Find where the given text appears and provide that cell's center as (X, Y) coordinate. 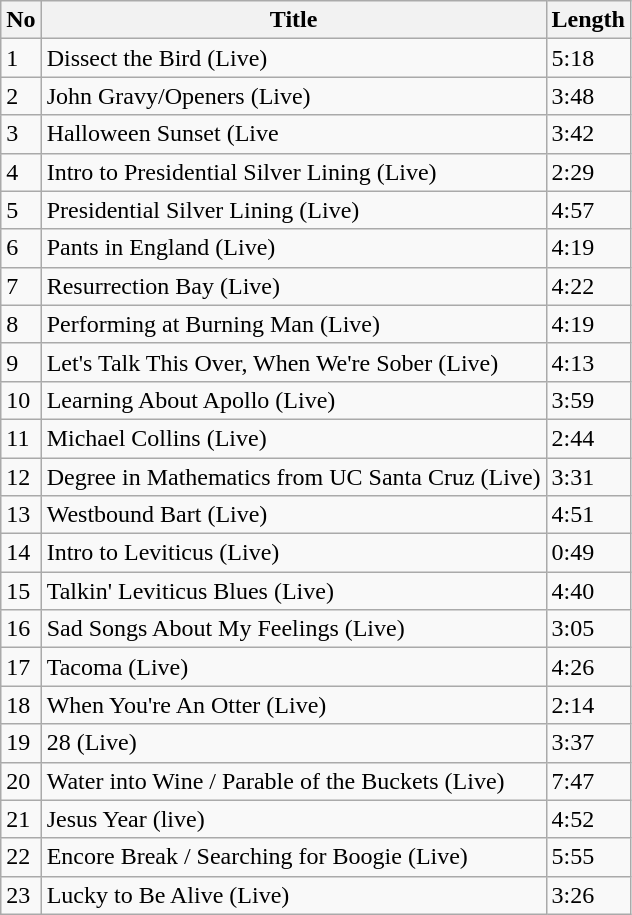
Encore Break / Searching for Boogie (Live) (294, 857)
Intro to Presidential Silver Lining (Live) (294, 172)
9 (21, 362)
22 (21, 857)
Sad Songs About My Feelings (Live) (294, 629)
Water into Wine / Parable of the Buckets (Live) (294, 781)
8 (21, 324)
7:47 (588, 781)
4:57 (588, 210)
3 (21, 134)
0:49 (588, 553)
2 (21, 96)
Westbound Bart (Live) (294, 515)
4:26 (588, 667)
Degree in Mathematics from UC Santa Cruz (Live) (294, 477)
4 (21, 172)
Let's Talk This Over, When We're Sober (Live) (294, 362)
20 (21, 781)
Dissect the Bird (Live) (294, 58)
3:31 (588, 477)
Length (588, 20)
Lucky to Be Alive (Live) (294, 895)
2:44 (588, 438)
Pants in England (Live) (294, 248)
19 (21, 743)
4:52 (588, 819)
14 (21, 553)
Resurrection Bay (Live) (294, 286)
3:26 (588, 895)
Performing at Burning Man (Live) (294, 324)
5:55 (588, 857)
5 (21, 210)
Talkin' Leviticus Blues (Live) (294, 591)
4:51 (588, 515)
Michael Collins (Live) (294, 438)
When You're An Otter (Live) (294, 705)
3:37 (588, 743)
1 (21, 58)
16 (21, 629)
5:18 (588, 58)
John Gravy/Openers (Live) (294, 96)
3:59 (588, 400)
3:05 (588, 629)
4:22 (588, 286)
2:14 (588, 705)
Tacoma (Live) (294, 667)
23 (21, 895)
4:13 (588, 362)
6 (21, 248)
Presidential Silver Lining (Live) (294, 210)
11 (21, 438)
13 (21, 515)
4:40 (588, 591)
21 (21, 819)
18 (21, 705)
Jesus Year (live) (294, 819)
12 (21, 477)
28 (Live) (294, 743)
15 (21, 591)
3:42 (588, 134)
Halloween Sunset (Live (294, 134)
10 (21, 400)
2:29 (588, 172)
7 (21, 286)
3:48 (588, 96)
17 (21, 667)
Learning About Apollo (Live) (294, 400)
Intro to Leviticus (Live) (294, 553)
No (21, 20)
Title (294, 20)
